Pinpoint the cell where the given text exists, returning its (x, y) midpoint coordinate. 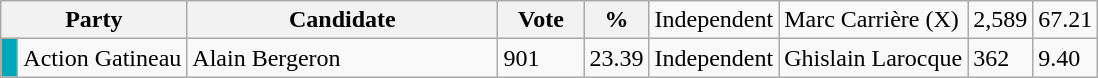
Marc Carrière (X) (874, 20)
23.39 (616, 58)
67.21 (1066, 20)
362 (1000, 58)
Vote (541, 20)
Alain Bergeron (342, 58)
2,589 (1000, 20)
9.40 (1066, 58)
Candidate (342, 20)
Action Gatineau (102, 58)
% (616, 20)
Ghislain Larocque (874, 58)
901 (541, 58)
Party (94, 20)
